From the cell containing the given text, extract its center point as [x, y] coordinate. 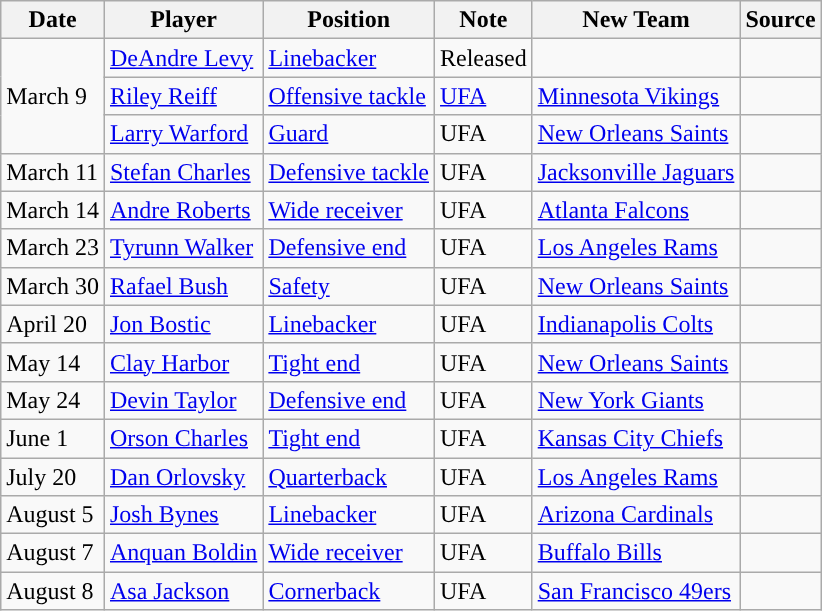
DeAndre Levy [183, 58]
Larry Warford [183, 134]
New Team [636, 20]
August 5 [53, 515]
Andre Roberts [183, 210]
August 7 [53, 553]
Riley Reiff [183, 96]
Anquan Boldin [183, 553]
May 14 [53, 362]
Minnesota Vikings [636, 96]
March 14 [53, 210]
June 1 [53, 438]
Source [780, 20]
Jacksonville Jaguars [636, 172]
March 9 [53, 96]
Kansas City Chiefs [636, 438]
Asa Jackson [183, 591]
Buffalo Bills [636, 553]
Player [183, 20]
May 24 [53, 400]
Jon Bostic [183, 324]
Orson Charles [183, 438]
San Francisco 49ers [636, 591]
April 20 [53, 324]
Dan Orlovsky [183, 477]
Guard [349, 134]
Date [53, 20]
Defensive tackle [349, 172]
Quarterback [349, 477]
March 11 [53, 172]
August 8 [53, 591]
March 30 [53, 286]
Arizona Cardinals [636, 515]
March 23 [53, 248]
Note [484, 20]
Offensive tackle [349, 96]
Tyrunn Walker [183, 248]
Indianapolis Colts [636, 324]
Safety [349, 286]
Josh Bynes [183, 515]
Rafael Bush [183, 286]
Atlanta Falcons [636, 210]
Stefan Charles [183, 172]
Clay Harbor [183, 362]
New York Giants [636, 400]
Cornerback [349, 591]
Devin Taylor [183, 400]
July 20 [53, 477]
Released [484, 58]
Position [349, 20]
